From the cell containing the given text, extract its center point as [X, Y] coordinate. 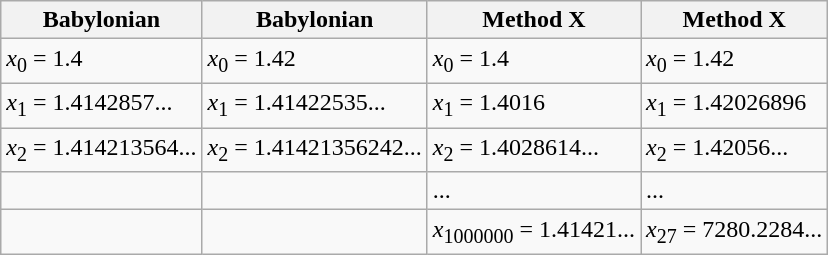
x1 = 1.4142857... [102, 105]
x27 = 7280.2284... [734, 232]
x2 = 1.414213564... [102, 150]
x1000000 = 1.41421... [534, 232]
x1 = 1.42026896 [734, 105]
x1 = 1.4016 [534, 105]
x2 = 1.41421356242... [314, 150]
x1 = 1.41422535... [314, 105]
x2 = 1.42056... [734, 150]
x2 = 1.4028614... [534, 150]
